Extract the (X, Y) coordinate from the center of the cell holding the provided text.  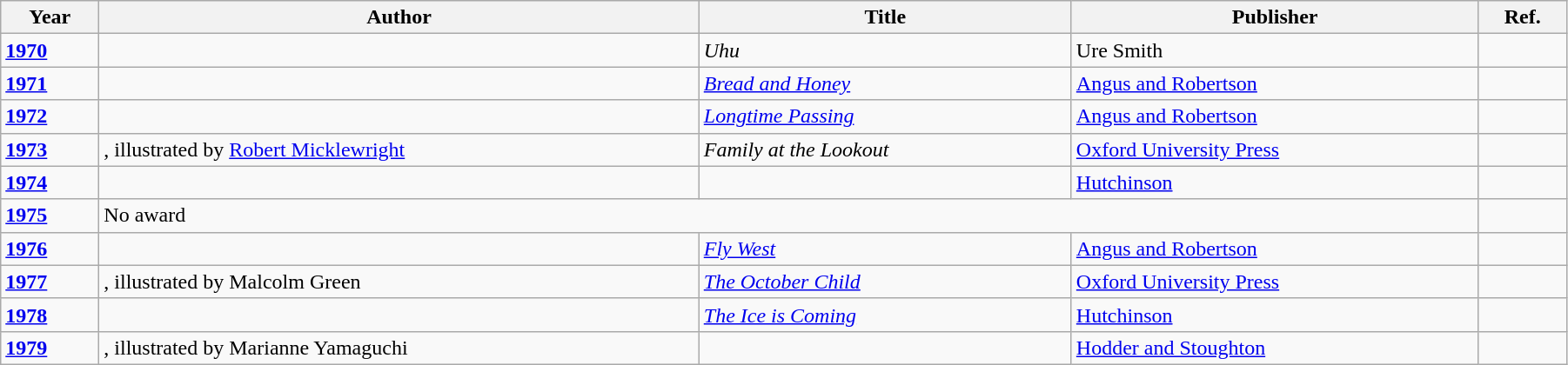
Publisher (1275, 17)
Hodder and Stoughton (1275, 348)
1974 (50, 182)
Uhu (885, 50)
1970 (50, 50)
1972 (50, 116)
1976 (50, 249)
Longtime Passing (885, 116)
The October Child (885, 282)
Family at the Lookout (885, 149)
No award (788, 216)
Fly West (885, 249)
1977 (50, 282)
Ure Smith (1275, 50)
The Ice is Coming (885, 315)
1973 (50, 149)
1975 (50, 216)
1971 (50, 83)
1978 (50, 315)
Year (50, 17)
Author (399, 17)
1979 (50, 348)
Ref. (1523, 17)
, illustrated by Marianne Yamaguchi (399, 348)
, illustrated by Robert Micklewright (399, 149)
Bread and Honey (885, 83)
Title (885, 17)
, illustrated by Malcolm Green (399, 282)
